Scan for the cell matching the given text and deliver its [X, Y] coordinate at center. 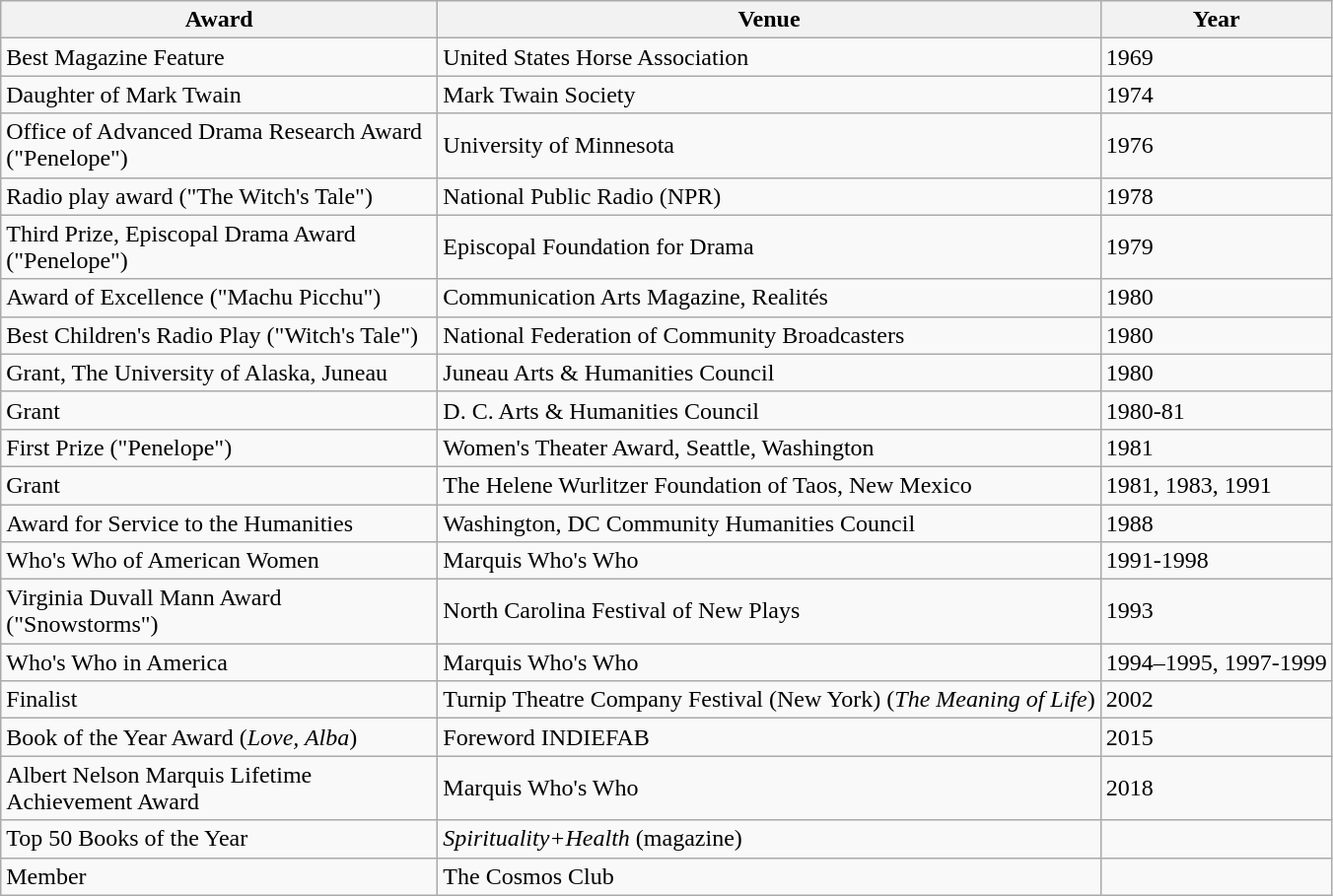
Juneau Arts & Humanities Council [769, 373]
Finalist [219, 700]
Virginia Duvall Mann Award ("Snowstorms") [219, 611]
Turnip Theatre Company Festival (New York) (The Meaning of Life) [769, 700]
North Carolina Festival of New Plays [769, 611]
1976 [1217, 146]
Grant, The University of Alaska, Juneau [219, 373]
Who's Who in America [219, 662]
Best Magazine Feature [219, 57]
Book of the Year Award (Love, Alba) [219, 737]
1981 [1217, 448]
D. C. Arts & Humanities Council [769, 410]
Year [1217, 20]
Episcopal Foundation for Drama [769, 246]
2002 [1217, 700]
Top 50 Books of the Year [219, 839]
Award [219, 20]
1969 [1217, 57]
Member [219, 876]
Award of Excellence ("Machu Picchu") [219, 298]
Office of Advanced Drama Research Award ("Penelope") [219, 146]
United States Horse Association [769, 57]
Foreword INDIEFAB [769, 737]
Albert Nelson Marquis Lifetime Achievement Award [219, 789]
Communication Arts Magazine, Realités [769, 298]
1988 [1217, 523]
Daughter of Mark Twain [219, 95]
Best Children's Radio Play ("Witch's Tale") [219, 335]
National Federation of Community Broadcasters [769, 335]
The Helene Wurlitzer Foundation of Taos, New Mexico [769, 485]
First Prize ("Penelope") [219, 448]
Third Prize, Episcopal Drama Award ("Penelope") [219, 246]
1978 [1217, 196]
Mark Twain Society [769, 95]
Venue [769, 20]
Who's Who of American Women [219, 561]
Award for Service to the Humanities [219, 523]
Washington, DC Community Humanities Council [769, 523]
Spirituality+Health (magazine) [769, 839]
National Public Radio (NPR) [769, 196]
1974 [1217, 95]
2018 [1217, 789]
1991-1998 [1217, 561]
Radio play award ("The Witch's Tale") [219, 196]
2015 [1217, 737]
1979 [1217, 246]
University of Minnesota [769, 146]
1994–1995, 1997-1999 [1217, 662]
The Cosmos Club [769, 876]
1993 [1217, 611]
1981, 1983, 1991 [1217, 485]
Women's Theater Award, Seattle, Washington [769, 448]
1980-81 [1217, 410]
